Scan for the cell matching the given text and deliver its [x, y] coordinate at center. 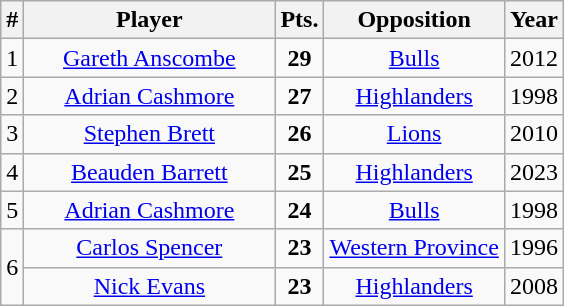
Beauden Barrett [150, 172]
Year [534, 20]
Lions [414, 134]
24 [300, 210]
29 [300, 58]
1 [12, 58]
4 [12, 172]
2008 [534, 286]
2 [12, 96]
Stephen Brett [150, 134]
2023 [534, 172]
25 [300, 172]
Carlos Spencer [150, 248]
3 [12, 134]
5 [12, 210]
1996 [534, 248]
Western Province [414, 248]
Player [150, 20]
Nick Evans [150, 286]
Pts. [300, 20]
Gareth Anscombe [150, 58]
6 [12, 267]
# [12, 20]
Opposition [414, 20]
26 [300, 134]
27 [300, 96]
2010 [534, 134]
2012 [534, 58]
